Scan for the cell matching the given text and deliver its (X, Y) coordinate at center. 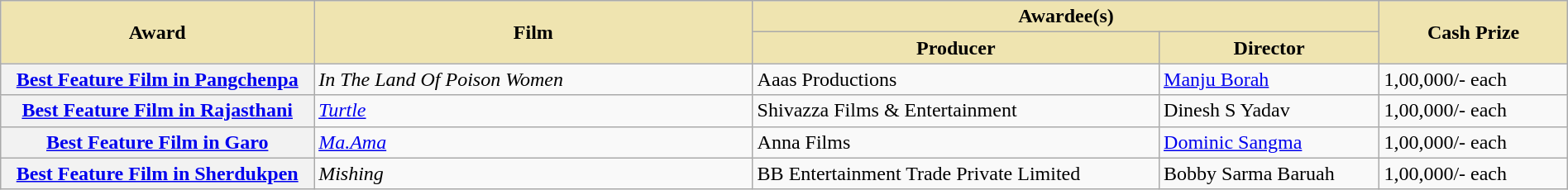
Best Feature Film in Garo (157, 142)
Film (533, 32)
Turtle (533, 111)
Best Feature Film in Pangchenpa (157, 79)
Mishing (533, 173)
Award (157, 32)
Anna Films (956, 142)
In The Land Of Poison Women (533, 79)
Aaas Productions (956, 79)
Ma.Ama (533, 142)
Best Feature Film in Sherdukpen (157, 173)
Awardee(s) (1066, 17)
Cash Prize (1474, 32)
Shivazza Films & Entertainment (956, 111)
Dominic Sangma (1269, 142)
Dinesh S Yadav (1269, 111)
BB Entertainment Trade Private Limited (956, 173)
Bobby Sarma Baruah (1269, 173)
Manju Borah (1269, 79)
Producer (956, 48)
Best Feature Film in Rajasthani (157, 111)
Director (1269, 48)
